Find where the given text appears and provide that cell's center as (x, y) coordinate. 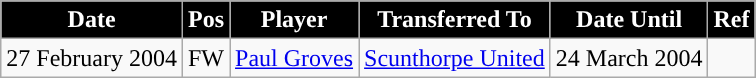
Player (294, 20)
27 February 2004 (92, 58)
Transferred To (455, 20)
24 March 2004 (629, 58)
Paul Groves (294, 58)
Date Until (629, 20)
Pos (206, 20)
Date (92, 20)
Scunthorpe United (455, 58)
Ref (732, 20)
FW (206, 58)
